Pinpoint the cell where the given text exists, returning its [x, y] midpoint coordinate. 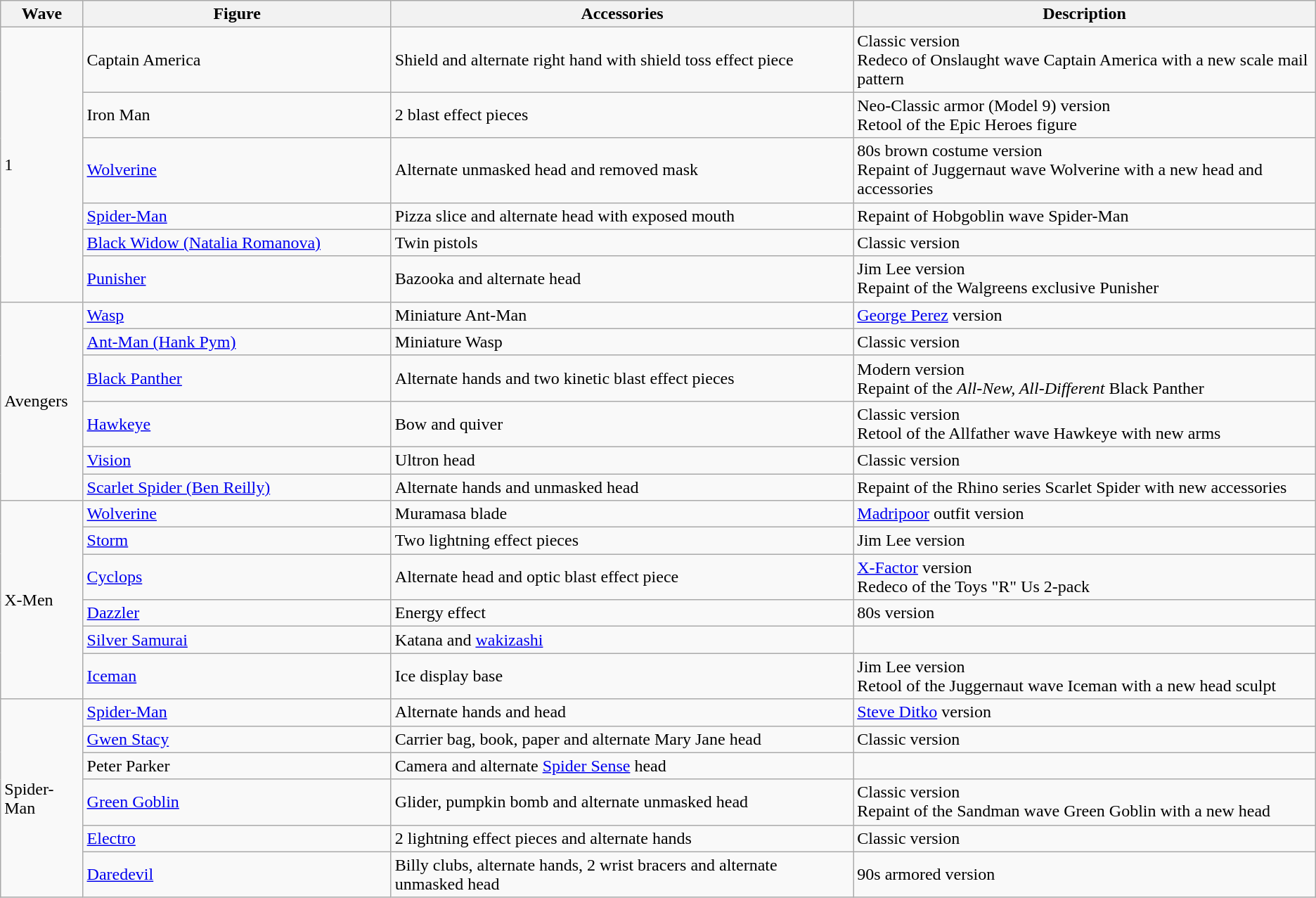
Miniature Wasp [621, 342]
Dazzler [237, 613]
Iceman [237, 676]
Neo-Classic armor (Model 9) versionRetool of the Epic Heroes figure [1084, 115]
Jim Lee versionRetool of the Juggernaut wave Iceman with a new head sculpt [1084, 676]
Gwen Stacy [237, 739]
Ice display base [621, 676]
Daredevil [237, 875]
Green Goblin [237, 802]
Miniature Ant-Man [621, 315]
Ant-Man (Hank Pym) [237, 342]
George Perez version [1084, 315]
Cyclops [237, 577]
Peter Parker [237, 766]
Alternate hands and unmasked head [621, 487]
Storm [237, 541]
Accessories [621, 14]
Silver Samurai [237, 640]
Billy clubs, alternate hands, 2 wrist bracers and alternate unmasked head [621, 875]
Carrier bag, book, paper and alternate Mary Jane head [621, 739]
Bow and quiver [621, 423]
Alternate unmasked head and removed mask [621, 170]
2 lightning effect pieces and alternate hands [621, 838]
80s brown costume versionRepaint of Juggernaut wave Wolverine with a new head and accessories [1084, 170]
Captain America [237, 60]
X-Factor versionRedeco of the Toys "R" Us 2-pack [1084, 577]
Repaint of Hobgoblin wave Spider-Man [1084, 216]
Muramasa blade [621, 514]
Madripoor outfit version [1084, 514]
Hawkeye [237, 423]
Two lightning effect pieces [621, 541]
Pizza slice and alternate head with exposed mouth [621, 216]
Vision [237, 460]
80s version [1084, 613]
Camera and alternate Spider Sense head [621, 766]
2 blast effect pieces [621, 115]
Shield and alternate right hand with shield toss effect piece [621, 60]
1 [42, 165]
Alternate head and optic blast effect piece [621, 577]
X-Men [42, 600]
Classic versionRedeco of Onslaught wave Captain America with a new scale mail pattern [1084, 60]
Modern versionRepaint of the All-New, All-Different Black Panther [1084, 378]
90s armored version [1084, 875]
Alternate hands and head [621, 712]
Glider, pumpkin bomb and alternate unmasked head [621, 802]
Scarlet Spider (Ben Reilly) [237, 487]
Avengers [42, 401]
Jim Lee versionRepaint of the Walgreens exclusive Punisher [1084, 278]
Classic versionRepaint of the Sandman wave Green Goblin with a new head [1084, 802]
Bazooka and alternate head [621, 278]
Iron Man [237, 115]
Alternate hands and two kinetic blast effect pieces [621, 378]
Classic versionRetool of the Allfather wave Hawkeye with new arms [1084, 423]
Steve Ditko version [1084, 712]
Punisher [237, 278]
Figure [237, 14]
Repaint of the Rhino series Scarlet Spider with new accessories [1084, 487]
Description [1084, 14]
Twin pistols [621, 243]
Energy effect [621, 613]
Wasp [237, 315]
Electro [237, 838]
Jim Lee version [1084, 541]
Black Panther [237, 378]
Wave [42, 14]
Ultron head [621, 460]
Black Widow (Natalia Romanova) [237, 243]
Katana and wakizashi [621, 640]
